Locate the cell with the specified text and output its (x, y) center coordinate. 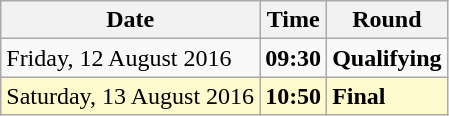
Qualifying (387, 58)
Round (387, 20)
Saturday, 13 August 2016 (130, 96)
10:50 (294, 96)
Date (130, 20)
09:30 (294, 58)
Time (294, 20)
Final (387, 96)
Friday, 12 August 2016 (130, 58)
